From the cell containing the given text, extract its center point as (X, Y) coordinate. 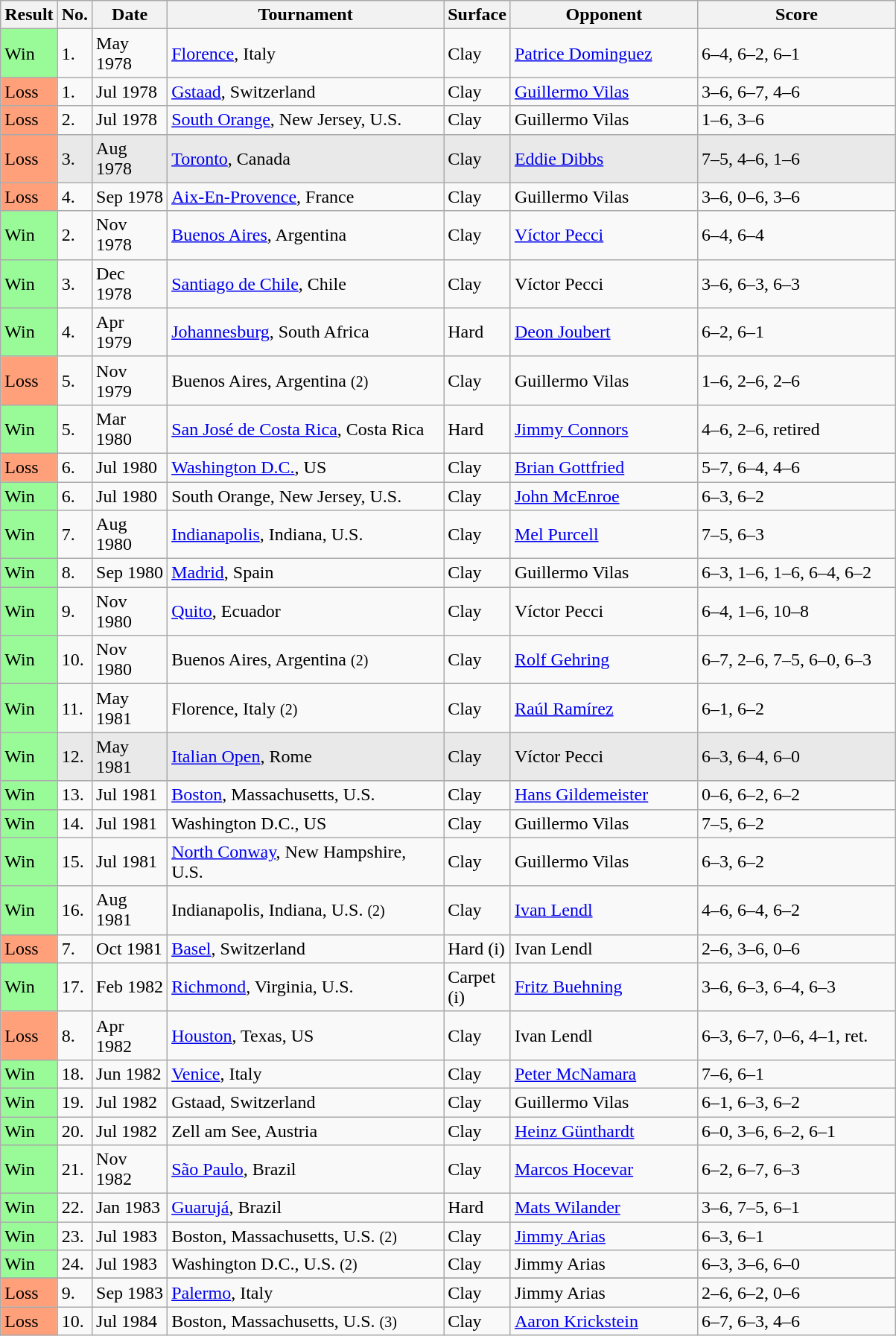
12. (74, 757)
Date (130, 15)
Oct 1981 (130, 949)
7–5, 6–3 (796, 535)
6–2, 6–7, 6–3 (796, 1170)
6–4, 1–6, 10–8 (796, 611)
4–6, 6–4, 6–2 (796, 911)
3–6, 6–3, 6–3 (796, 283)
Aug 1978 (130, 158)
Madrid, Spain (305, 573)
Hard (i) (477, 949)
Surface (477, 15)
4–6, 2–6, retired (796, 429)
Eddie Dibbs (603, 158)
11. (74, 708)
Boston, Massachusetts, U.S. (305, 795)
No. (74, 15)
3–6, 0–6, 3–6 (796, 197)
5–7, 6–4, 4–6 (796, 467)
San José de Costa Rica, Costa Rica (305, 429)
Buenos Aires, Argentina (305, 235)
Score (796, 15)
Carpet (i) (477, 987)
Indianapolis, Indiana, U.S. (305, 535)
Raúl Ramírez (603, 708)
18. (74, 1074)
Fritz Buehning (603, 987)
Apr 1982 (130, 1036)
19. (74, 1102)
Jimmy Connors (603, 429)
6–7, 2–6, 7–5, 6–0, 6–3 (796, 660)
Johannesburg, South Africa (305, 332)
3–6, 6–3, 6–4, 6–3 (796, 987)
Florence, Italy (305, 54)
Deon Joubert (603, 332)
2–6, 3–6, 0–6 (796, 949)
Washington D.C., U.S. (2) (305, 1264)
7–5, 4–6, 1–6 (796, 158)
6–1, 6–2 (796, 708)
6–2, 6–1 (796, 332)
1–6, 2–6, 2–6 (796, 380)
Boston, Massachusetts, U.S. (2) (305, 1236)
Sep 1978 (130, 197)
Apr 1979 (130, 332)
6–4, 6–4 (796, 235)
São Paulo, Brazil (305, 1170)
21. (74, 1170)
Heinz Günthardt (603, 1130)
Aug 1980 (130, 535)
Aug 1981 (130, 911)
Indianapolis, Indiana, U.S. (2) (305, 911)
Mel Purcell (603, 535)
Basel, Switzerland (305, 949)
Tournament (305, 15)
13. (74, 795)
Richmond, Virginia, U.S. (305, 987)
Nov 1982 (130, 1170)
6–7, 6–3, 4–6 (796, 1321)
24. (74, 1264)
7–5, 6–2 (796, 823)
Patrice Dominguez (603, 54)
North Conway, New Hampshire, U.S. (305, 861)
Santiago de Chile, Chile (305, 283)
Jan 1983 (130, 1208)
Result (29, 15)
Sep 1983 (130, 1293)
Brian Gottfried (603, 467)
20. (74, 1130)
16. (74, 911)
John McEnroe (603, 496)
Mar 1980 (130, 429)
Dec 1978 (130, 283)
Italian Open, Rome (305, 757)
Opponent (603, 15)
Peter McNamara (603, 1074)
6–3, 1–6, 1–6, 6–4, 6–2 (796, 573)
6–3, 6–7, 0–6, 4–1, ret. (796, 1036)
0–6, 6–2, 6–2 (796, 795)
Florence, Italy (2) (305, 708)
Palermo, Italy (305, 1293)
22. (74, 1208)
May 1978 (130, 54)
Feb 1982 (130, 987)
Quito, Ecuador (305, 611)
14. (74, 823)
6–1, 6–3, 6–2 (796, 1102)
Jul 1984 (130, 1321)
Houston, Texas, US (305, 1036)
Toronto, Canada (305, 158)
7–6, 6–1 (796, 1074)
Mats Wilander (603, 1208)
Nov 1978 (130, 235)
Boston, Massachusetts, U.S. (3) (305, 1321)
1–6, 3–6 (796, 120)
3–6, 7–5, 6–1 (796, 1208)
Marcos Hocevar (603, 1170)
6–3, 6–4, 6–0 (796, 757)
Rolf Gehring (603, 660)
Aix-En-Provence, France (305, 197)
Jun 1982 (130, 1074)
Nov 1979 (130, 380)
6–3, 3–6, 6–0 (796, 1264)
6–4, 6–2, 6–1 (796, 54)
Aaron Krickstein (603, 1321)
6–3, 6–1 (796, 1236)
Sep 1980 (130, 573)
17. (74, 987)
Venice, Italy (305, 1074)
23. (74, 1236)
Hans Gildemeister (603, 795)
Guarujá, Brazil (305, 1208)
Zell am See, Austria (305, 1130)
6–0, 3–6, 6–2, 6–1 (796, 1130)
15. (74, 861)
3–6, 6–7, 4–6 (796, 92)
2–6, 6–2, 0–6 (796, 1293)
